For the text-containing cell, return its midpoint in (x, y) coordinate format. 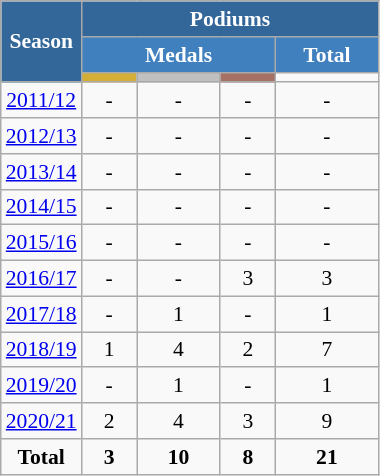
8 (248, 457)
10 (178, 457)
Podiums (230, 19)
Season (42, 42)
2017/18 (42, 314)
2020/21 (42, 421)
2019/20 (42, 386)
Medals (179, 55)
2011/12 (42, 101)
2012/13 (42, 136)
2016/17 (42, 279)
2015/16 (42, 243)
2018/19 (42, 350)
21 (326, 457)
2013/14 (42, 172)
7 (326, 350)
2014/15 (42, 207)
9 (326, 421)
